Pinpoint the cell where the given text exists, returning its (x, y) midpoint coordinate. 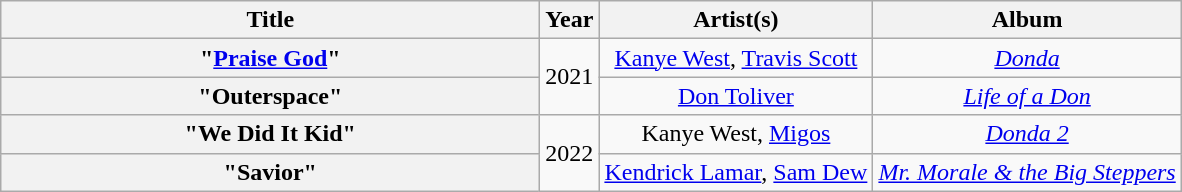
Kanye West, Travis Scott (736, 58)
Donda (1027, 58)
Don Toliver (736, 96)
Year (570, 20)
Kendrick Lamar, Sam Dew (736, 172)
Album (1027, 20)
Title (270, 20)
"Outerspace" (270, 96)
Kanye West, Migos (736, 134)
"Savior" (270, 172)
2022 (570, 153)
Artist(s) (736, 20)
2021 (570, 77)
"We Did It Kid" (270, 134)
Life of a Don (1027, 96)
Mr. Morale & the Big Steppers (1027, 172)
"Praise God" (270, 58)
Donda 2 (1027, 134)
